Return the [X, Y] coordinate for the center point of the cell that contains the specified text.  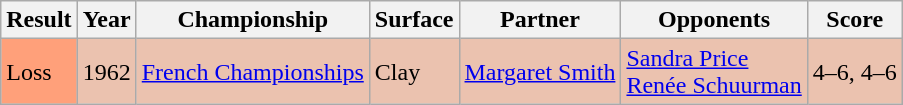
4–6, 4–6 [854, 72]
Sandra Price Renée Schuurman [714, 72]
Margaret Smith [540, 72]
French Championships [252, 72]
Opponents [714, 20]
1962 [106, 72]
Partner [540, 20]
Loss [39, 72]
Score [854, 20]
Clay [414, 72]
Year [106, 20]
Result [39, 20]
Championship [252, 20]
Surface [414, 20]
